Search for the cell housing the specified text and yield its [x, y] center coordinate. 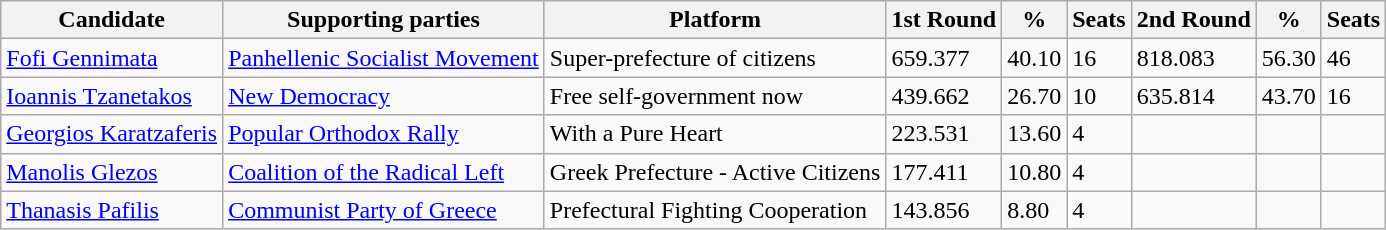
818.083 [1194, 58]
43.70 [1288, 96]
1st Round [944, 20]
With a Pure Heart [715, 134]
Greek Prefecture - Active Citizens [715, 172]
177.411 [944, 172]
Platform [715, 20]
26.70 [1034, 96]
Georgios Karatzaferis [112, 134]
Fofi Gennimata [112, 58]
Coalition of the Radical Left [384, 172]
635.814 [1194, 96]
New Democracy [384, 96]
Supporting parties [384, 20]
Candidate [112, 20]
46 [1353, 58]
10.80 [1034, 172]
56.30 [1288, 58]
223.531 [944, 134]
2nd Round [1194, 20]
Popular Orthodox Rally [384, 134]
40.10 [1034, 58]
Panhellenic Socialist Movement [384, 58]
13.60 [1034, 134]
Super-prefecture of citizens [715, 58]
8.80 [1034, 210]
Ioannis Tzanetakos [112, 96]
Free self-government now [715, 96]
Prefectural Fighting Cooperation [715, 210]
143.856 [944, 210]
659.377 [944, 58]
439.662 [944, 96]
Communist Party of Greece [384, 210]
Thanasis Pafilis [112, 210]
Manolis Glezos [112, 172]
10 [1099, 96]
